Find where the given text appears and provide that cell's center as (X, Y) coordinate. 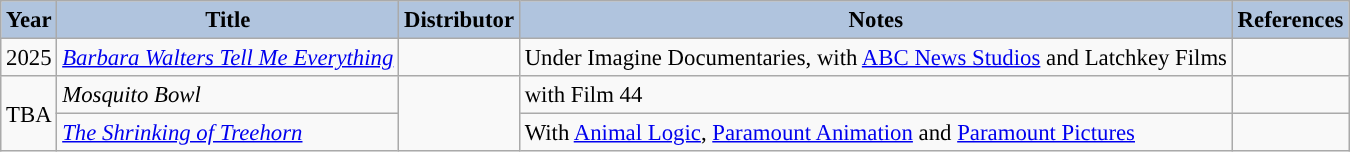
TBA (29, 114)
2025 (29, 58)
With Animal Logic, Paramount Animation and Paramount Pictures (876, 133)
Under Imagine Documentaries, with ABC News Studios and Latchkey Films (876, 58)
The Shrinking of Treehorn (228, 133)
Barbara Walters Tell Me Everything (228, 58)
Mosquito Bowl (228, 95)
with Film 44 (876, 95)
Distributor (460, 20)
References (1290, 20)
Title (228, 20)
Notes (876, 20)
Year (29, 20)
